Search for the cell housing the specified text and yield its (x, y) center coordinate. 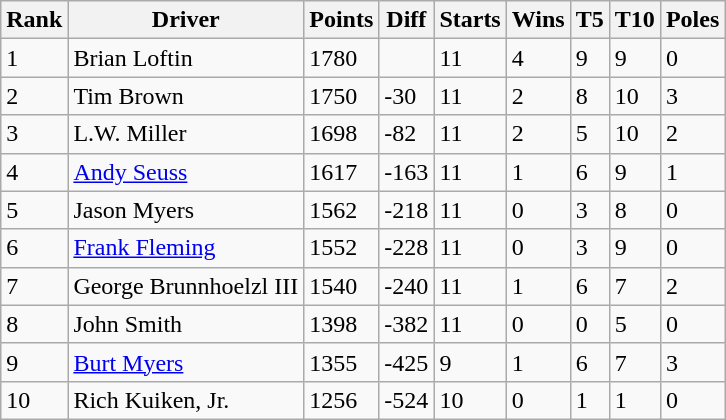
-524 (406, 400)
1552 (342, 248)
Rich Kuiken, Jr. (186, 400)
John Smith (186, 324)
1355 (342, 362)
-163 (406, 172)
-425 (406, 362)
-82 (406, 134)
George Brunnhoelzl III (186, 286)
1698 (342, 134)
T5 (590, 20)
1398 (342, 324)
-240 (406, 286)
Jason Myers (186, 210)
T10 (634, 20)
Brian Loftin (186, 58)
-382 (406, 324)
Poles (692, 20)
-30 (406, 96)
Frank Fleming (186, 248)
-228 (406, 248)
L.W. Miller (186, 134)
1540 (342, 286)
Rank (34, 20)
1780 (342, 58)
Burt Myers (186, 362)
1617 (342, 172)
1750 (342, 96)
Diff (406, 20)
Starts (470, 20)
1256 (342, 400)
Wins (538, 20)
1562 (342, 210)
-218 (406, 210)
Driver (186, 20)
Tim Brown (186, 96)
Points (342, 20)
Andy Seuss (186, 172)
